Scan for the cell matching the given text and deliver its (X, Y) coordinate at center. 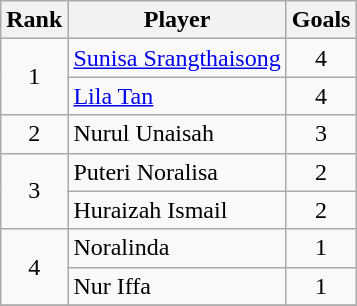
Sunisa Srangthaisong (177, 58)
Player (177, 20)
Puteri Noralisa (177, 172)
Rank (34, 20)
Lila Tan (177, 96)
Goals (321, 20)
Huraizah Ismail (177, 210)
Noralinda (177, 248)
Nur Iffa (177, 286)
Nurul Unaisah (177, 134)
